Return the (x, y) coordinate for the center point of the cell that contains the specified text.  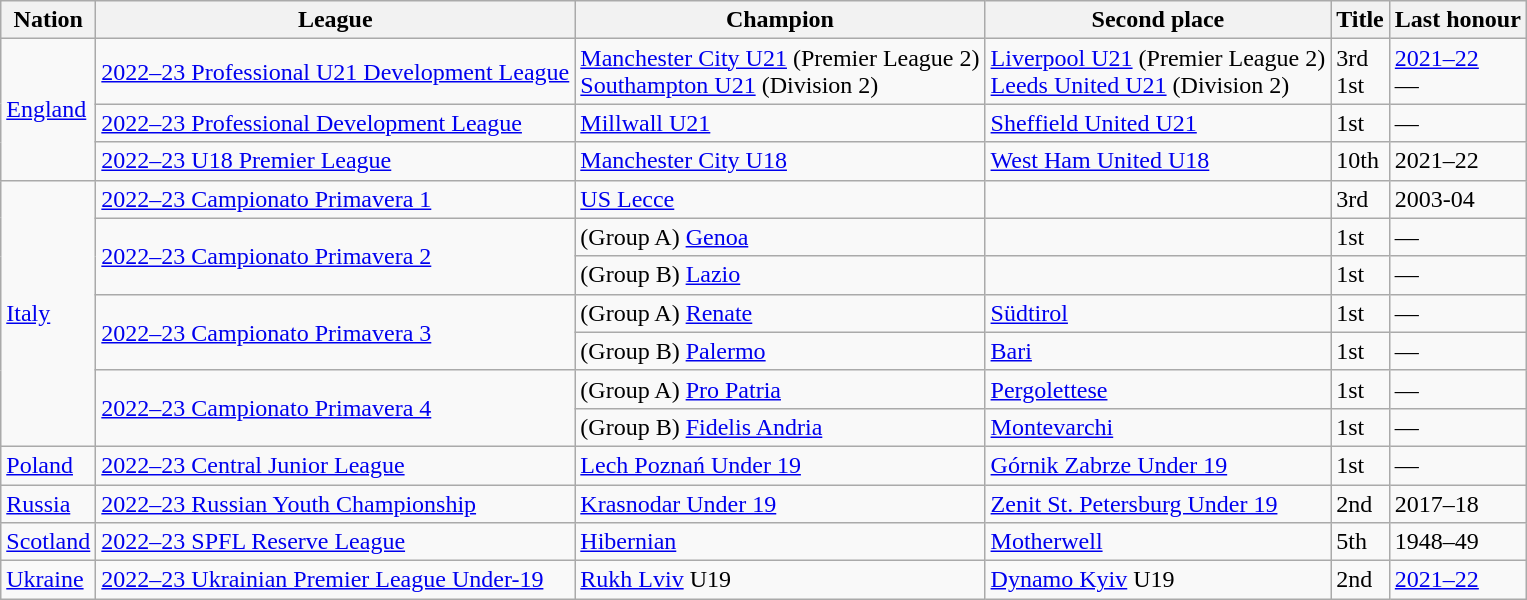
2022–23 Campionato Primavera 1 (336, 199)
(Group B) Lazio (780, 275)
2022–23 Central Junior League (336, 465)
Italy (48, 313)
2003-04 (1458, 199)
Pergolettese (1158, 389)
Hibernian (780, 542)
Krasnodar Under 19 (780, 503)
(Group B) Palermo (780, 351)
Górnik Zabrze Under 19 (1158, 465)
Sheffield United U21 (1158, 123)
Manchester City U21 (Premier League 2)Southampton U21 (Division 2) (780, 72)
Motherwell (1158, 542)
Dynamo Kyiv U19 (1158, 580)
(Group A) Renate (780, 313)
2022–23 Ukrainian Premier League Under-19 (336, 580)
3rd1st (1360, 72)
2022–23 Russian Youth Championship (336, 503)
2022–23 Campionato Primavera 4 (336, 408)
2022–23 Campionato Primavera 3 (336, 332)
Lech Poznań Under 19 (780, 465)
5th (1360, 542)
Südtirol (1158, 313)
Second place (1158, 20)
West Ham United U18 (1158, 161)
Bari (1158, 351)
England (48, 110)
(Group A) Genoa (780, 237)
2022–23 U18 Premier League (336, 161)
Nation (48, 20)
US Lecce (780, 199)
Champion (780, 20)
League (336, 20)
Manchester City U18 (780, 161)
2022–23 Campionato Primavera 2 (336, 256)
Montevarchi (1158, 427)
Liverpool U21 (Premier League 2)Leeds United U21 (Division 2) (1158, 72)
Title (1360, 20)
10th (1360, 161)
Ukraine (48, 580)
1948–49 (1458, 542)
Zenit St. Petersburg Under 19 (1158, 503)
2022–23 Professional U21 Development League (336, 72)
(Group B) Fidelis Andria (780, 427)
Rukh Lviv U19 (780, 580)
Scotland (48, 542)
(Group A) Pro Patria (780, 389)
2022–23 Professional Development League (336, 123)
2022–23 SPFL Reserve League (336, 542)
3rd (1360, 199)
2021–22— (1458, 72)
Last honour (1458, 20)
Russia (48, 503)
Millwall U21 (780, 123)
Poland (48, 465)
2017–18 (1458, 503)
